Pinpoint the cell where the given text exists, returning its [X, Y] midpoint coordinate. 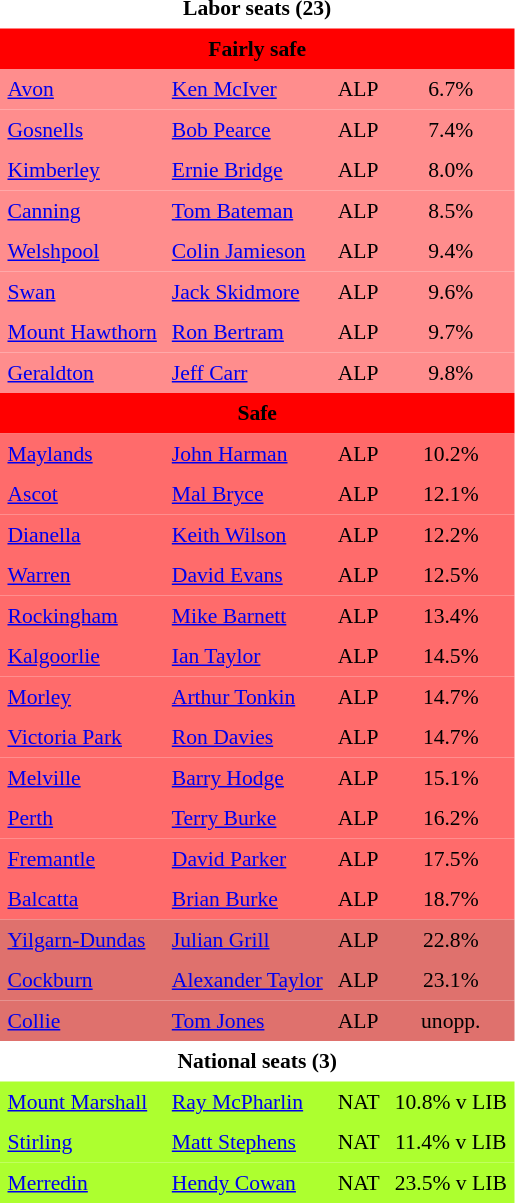
11.4% v LIB [450, 1142]
Barry Hodge [247, 777]
Tom Jones [247, 1020]
Matt Stephens [247, 1142]
Perth [82, 818]
Jack Skidmore [247, 291]
Julian Grill [247, 939]
10.2% [450, 453]
Brian Burke [247, 899]
18.7% [450, 899]
16.2% [450, 818]
12.2% [450, 534]
Rockingham [82, 615]
Keith Wilson [247, 534]
8.0% [450, 170]
Safe [257, 413]
Jeff Carr [247, 372]
9.4% [450, 251]
David Parker [247, 858]
Ian Taylor [247, 656]
Cockburn [82, 980]
Arthur Tonkin [247, 696]
Mal Bryce [247, 494]
9.8% [450, 372]
Stirling [82, 1142]
Warren [82, 575]
David Evans [247, 575]
6.7% [450, 89]
Terry Burke [247, 818]
Mike Barnett [247, 615]
National seats (3) [257, 1061]
Tom Bateman [247, 210]
Dianella [82, 534]
10.8% v LIB [450, 1101]
15.1% [450, 777]
Ken McIver [247, 89]
John Harman [247, 453]
Geraldton [82, 372]
Ron Bertram [247, 332]
Collie [82, 1020]
Victoria Park [82, 737]
Melville [82, 777]
Alexander Taylor [247, 980]
Ron Davies [247, 737]
unopp. [450, 1020]
Fairly safe [257, 48]
Colin Jamieson [247, 251]
22.8% [450, 939]
13.4% [450, 615]
12.1% [450, 494]
14.5% [450, 656]
Gosnells [82, 129]
Ray McPharlin [247, 1101]
12.5% [450, 575]
Merredin [82, 1182]
Ascot [82, 494]
Welshpool [82, 251]
Kimberley [82, 170]
Avon [82, 89]
Bob Pearce [247, 129]
Fremantle [82, 858]
Swan [82, 291]
Maylands [82, 453]
Morley [82, 696]
23.1% [450, 980]
7.4% [450, 129]
23.5% v LIB [450, 1182]
9.6% [450, 291]
17.5% [450, 858]
9.7% [450, 332]
Hendy Cowan [247, 1182]
Kalgoorlie [82, 656]
Mount Marshall [82, 1101]
Yilgarn-Dundas [82, 939]
8.5% [450, 210]
Canning [82, 210]
Mount Hawthorn [82, 332]
Balcatta [82, 899]
Ernie Bridge [247, 170]
